From the cell containing the given text, extract its center point as [X, Y] coordinate. 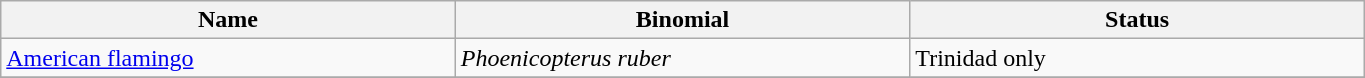
Trinidad only [1138, 58]
Name [228, 20]
Binomial [682, 20]
Phoenicopterus ruber [682, 58]
American flamingo [228, 58]
Status [1138, 20]
